From the cell containing the given text, extract its center point as (x, y) coordinate. 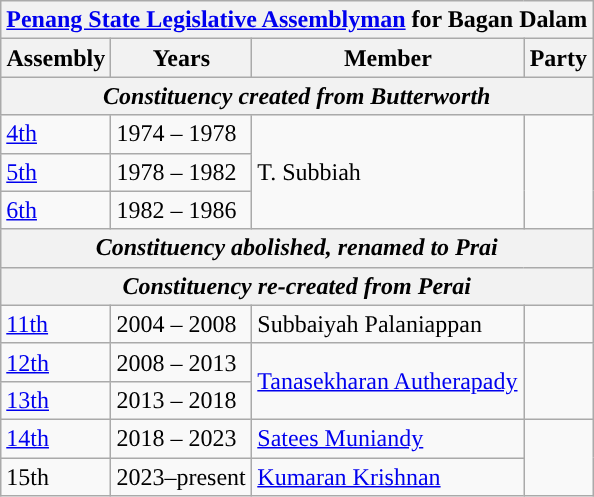
2008 – 2013 (182, 362)
2013 – 2018 (182, 400)
Kumaran Krishnan (388, 477)
2023–present (182, 477)
Satees Muniandy (388, 438)
Penang State Legislative Assemblyman for Bagan Dalam (297, 20)
4th (56, 134)
14th (56, 438)
Constituency re-created from Perai (297, 286)
11th (56, 324)
Constituency abolished, renamed to Prai (297, 248)
T. Subbiah (388, 172)
Years (182, 58)
Party (558, 58)
Assembly (56, 58)
12th (56, 362)
2004 – 2008 (182, 324)
1974 – 1978 (182, 134)
Tanasekharan Autherapady (388, 381)
1982 – 1986 (182, 210)
Member (388, 58)
15th (56, 477)
6th (56, 210)
13th (56, 400)
2018 – 2023 (182, 438)
Subbaiyah Palaniappan (388, 324)
Constituency created from Butterworth (297, 96)
1978 – 1982 (182, 172)
5th (56, 172)
